Output the [X, Y] coordinate of the center of the cell containing the given text.  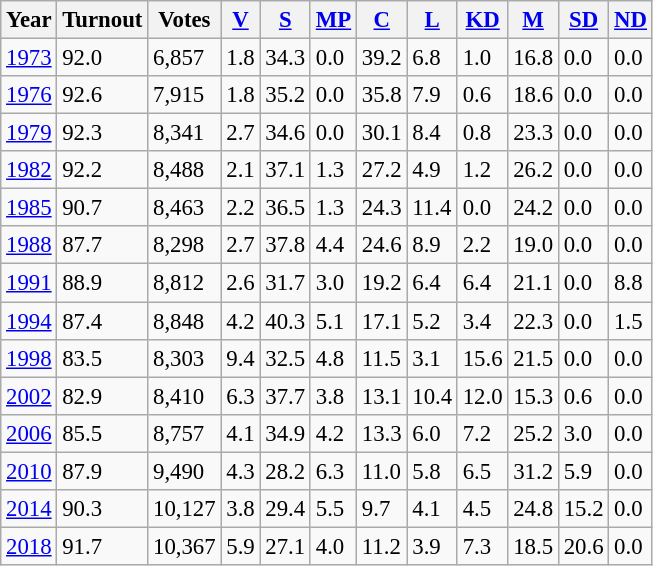
8.4 [432, 133]
13.3 [382, 433]
27.2 [382, 170]
20.6 [583, 546]
37.7 [285, 396]
5.5 [333, 509]
3.1 [432, 358]
6.5 [482, 471]
22.3 [533, 321]
V [240, 20]
8,341 [184, 133]
2006 [29, 433]
2.1 [240, 170]
85.5 [102, 433]
8.8 [631, 283]
1988 [29, 245]
1.2 [482, 170]
8.9 [432, 245]
M [533, 20]
5.2 [432, 321]
34.9 [285, 433]
3.4 [482, 321]
29.4 [285, 509]
23.3 [533, 133]
35.2 [285, 95]
37.1 [285, 170]
8,298 [184, 245]
27.1 [285, 546]
7.9 [432, 95]
1985 [29, 208]
1973 [29, 58]
24.6 [382, 245]
Turnout [102, 20]
83.5 [102, 358]
4.5 [482, 509]
88.9 [102, 283]
9.7 [382, 509]
0.8 [482, 133]
1.0 [482, 58]
92.2 [102, 170]
19.2 [382, 283]
8,303 [184, 358]
8,848 [184, 321]
12.0 [482, 396]
ND [631, 20]
19.0 [533, 245]
35.8 [382, 95]
21.5 [533, 358]
10,127 [184, 509]
32.5 [285, 358]
13.1 [382, 396]
1991 [29, 283]
92.6 [102, 95]
MP [333, 20]
C [382, 20]
7.2 [482, 433]
2018 [29, 546]
17.1 [382, 321]
4.9 [432, 170]
8,757 [184, 433]
15.2 [583, 509]
37.8 [285, 245]
5.1 [333, 321]
34.6 [285, 133]
90.3 [102, 509]
4.8 [333, 358]
2002 [29, 396]
8,410 [184, 396]
26.2 [533, 170]
4.3 [240, 471]
Votes [184, 20]
28.2 [285, 471]
87.7 [102, 245]
21.1 [533, 283]
31.7 [285, 283]
1979 [29, 133]
87.4 [102, 321]
3.9 [432, 546]
5.8 [432, 471]
6,857 [184, 58]
10.4 [432, 396]
15.6 [482, 358]
1976 [29, 95]
7,915 [184, 95]
1994 [29, 321]
25.2 [533, 433]
4.4 [333, 245]
31.2 [533, 471]
S [285, 20]
11.0 [382, 471]
L [432, 20]
1998 [29, 358]
6.0 [432, 433]
1.5 [631, 321]
30.1 [382, 133]
36.5 [285, 208]
8,812 [184, 283]
16.8 [533, 58]
2.6 [240, 283]
9.4 [240, 358]
2014 [29, 509]
24.2 [533, 208]
11.4 [432, 208]
9,490 [184, 471]
8,463 [184, 208]
11.2 [382, 546]
92.0 [102, 58]
39.2 [382, 58]
82.9 [102, 396]
Year [29, 20]
15.3 [533, 396]
SD [583, 20]
4.0 [333, 546]
2010 [29, 471]
11.5 [382, 358]
1982 [29, 170]
10,367 [184, 546]
6.8 [432, 58]
24.8 [533, 509]
KD [482, 20]
87.9 [102, 471]
18.5 [533, 546]
7.3 [482, 546]
90.7 [102, 208]
18.6 [533, 95]
24.3 [382, 208]
92.3 [102, 133]
91.7 [102, 546]
34.3 [285, 58]
8,488 [184, 170]
40.3 [285, 321]
